Find where the given text appears and provide that cell's center as [X, Y] coordinate. 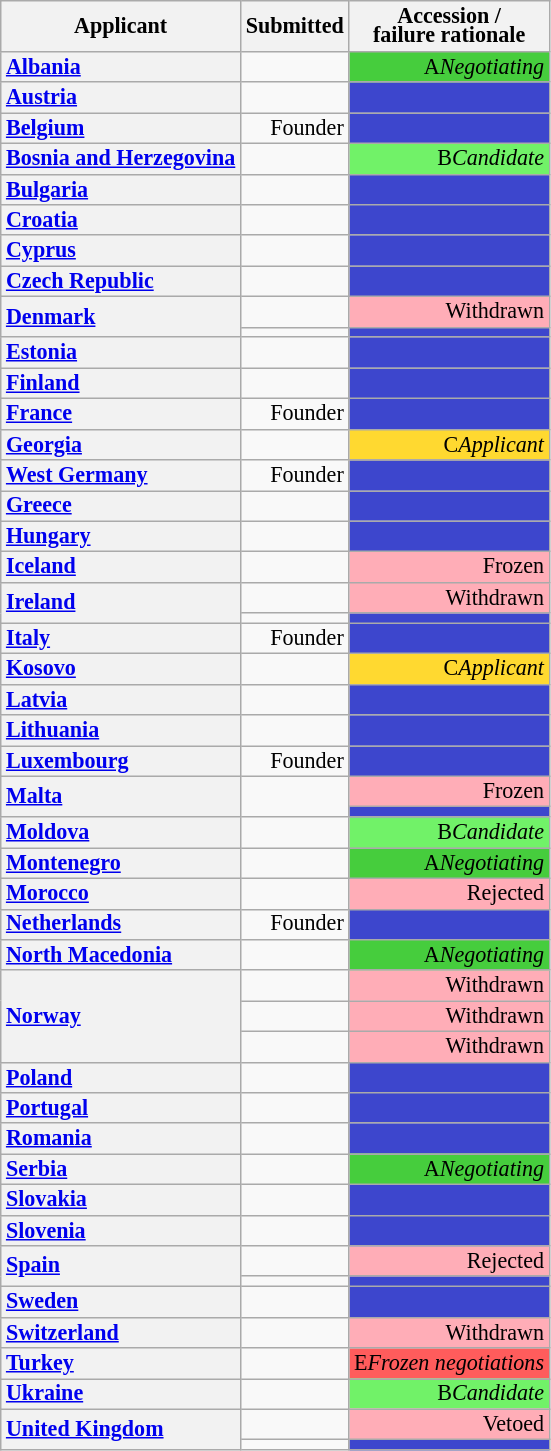
Netherlands [121, 924]
Czech Republic [121, 282]
Iceland [121, 568]
Cyprus [121, 250]
Applicant [121, 26]
Denmark [121, 318]
Bosnia and Herzegovina [121, 158]
Croatia [121, 220]
Italy [121, 638]
Montenegro [121, 864]
Slovenia [121, 1230]
Estonia [121, 352]
United Kingdom [121, 1430]
Lithuania [121, 730]
Kosovo [121, 670]
Accession / failure rationale [449, 26]
Finland [121, 384]
Vetoed [449, 1424]
West Germany [121, 476]
Ireland [121, 602]
Poland [121, 1078]
Malta [121, 796]
Luxembourg [121, 762]
North Macedonia [121, 956]
Latvia [121, 700]
Albania [121, 68]
Switzerland [121, 1332]
Greece [121, 506]
Slovakia [121, 1200]
Morocco [121, 894]
Georgia [121, 444]
EFrozen negotiations [449, 1364]
Turkey [121, 1364]
Ukraine [121, 1394]
Bulgaria [121, 190]
Sweden [121, 1302]
Spain [121, 1266]
Romania [121, 1138]
Hungary [121, 536]
Submitted [294, 26]
Serbia [121, 1170]
France [121, 414]
Belgium [121, 128]
Austria [121, 98]
Portugal [121, 1108]
Moldova [121, 832]
Norway [121, 1016]
